Return the (X, Y) coordinate for the center point of the cell that contains the specified text.  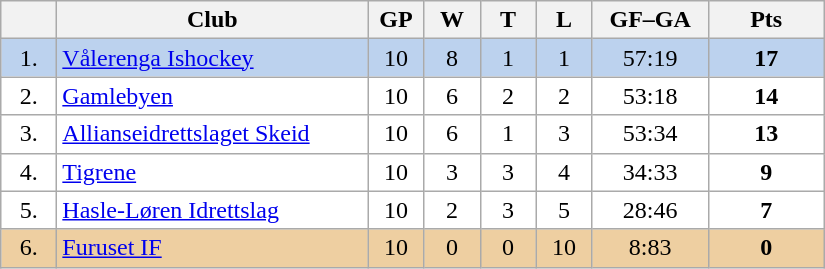
14 (766, 96)
5. (29, 210)
6. (29, 248)
7 (766, 210)
5 (564, 210)
Tigrene (212, 172)
Allianseidrettslaget Skeid (212, 134)
8:83 (650, 248)
L (564, 20)
Pts (766, 20)
1. (29, 58)
13 (766, 134)
Hasle-Løren Idrettslag (212, 210)
W (452, 20)
Club (212, 20)
4 (564, 172)
4. (29, 172)
GF–GA (650, 20)
2. (29, 96)
17 (766, 58)
3. (29, 134)
T (508, 20)
34:33 (650, 172)
Furuset IF (212, 248)
Gamlebyen (212, 96)
57:19 (650, 58)
GP (396, 20)
53:34 (650, 134)
9 (766, 172)
28:46 (650, 210)
8 (452, 58)
53:18 (650, 96)
Vålerenga Ishockey (212, 58)
